Return the [x, y] coordinate for the center point of the cell that contains the specified text.  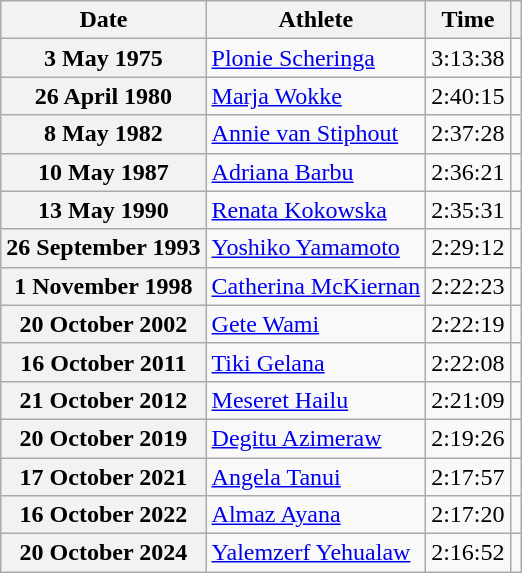
2:35:31 [468, 210]
Plonie Scheringa [316, 58]
26 September 1993 [104, 248]
Adriana Barbu [316, 172]
Marja Wokke [316, 96]
16 October 2022 [104, 515]
2:22:23 [468, 286]
16 October 2011 [104, 362]
Athlete [316, 20]
20 October 2019 [104, 438]
2:22:19 [468, 324]
Date [104, 20]
2:37:28 [468, 134]
2:21:09 [468, 400]
3:13:38 [468, 58]
Yalemzerf Yehualaw [316, 553]
2:19:26 [468, 438]
Almaz Ayana [316, 515]
Time [468, 20]
10 May 1987 [104, 172]
Annie van Stiphout [316, 134]
2:17:20 [468, 515]
2:17:57 [468, 477]
2:22:08 [468, 362]
8 May 1982 [104, 134]
Renata Kokowska [316, 210]
2:16:52 [468, 553]
3 May 1975 [104, 58]
2:29:12 [468, 248]
Degitu Azimeraw [316, 438]
2:36:21 [468, 172]
Yoshiko Yamamoto [316, 248]
20 October 2002 [104, 324]
26 April 1980 [104, 96]
1 November 1998 [104, 286]
Catherina McKiernan [316, 286]
Angela Tanui [316, 477]
Gete Wami [316, 324]
21 October 2012 [104, 400]
20 October 2024 [104, 553]
Tiki Gelana [316, 362]
17 October 2021 [104, 477]
2:40:15 [468, 96]
Meseret Hailu [316, 400]
13 May 1990 [104, 210]
